Find where the given text appears and provide that cell's center as (x, y) coordinate. 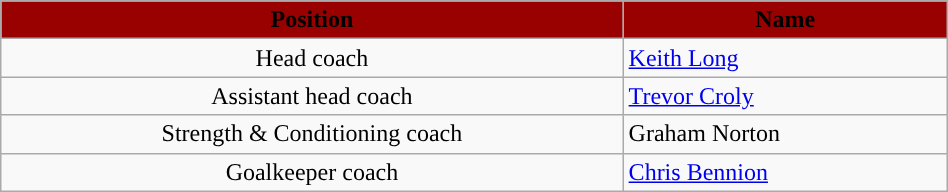
Assistant head coach (312, 96)
Name (785, 20)
Strength & Conditioning coach (312, 134)
Head coach (312, 58)
Position (312, 20)
Keith Long (785, 58)
Graham Norton (785, 134)
Chris Bennion (785, 172)
Goalkeeper coach (312, 172)
Trevor Croly (785, 96)
